Find where the given text appears and provide that cell's center as (X, Y) coordinate. 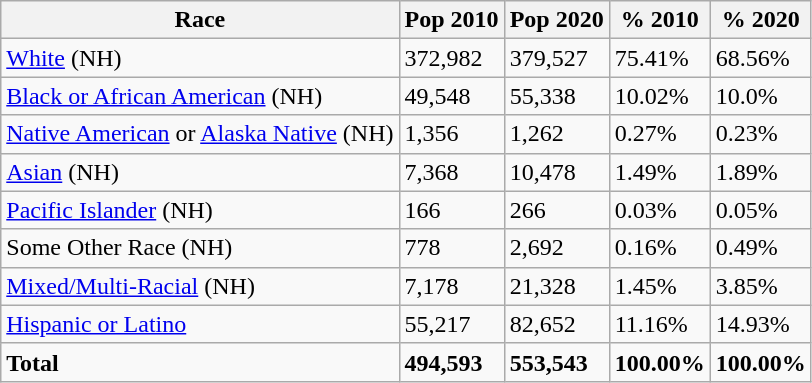
10,478 (556, 172)
Pop 2010 (452, 20)
7,368 (452, 172)
Total (200, 362)
1,356 (452, 134)
Black or African American (NH) (200, 96)
553,543 (556, 362)
21,328 (556, 286)
Pacific Islander (NH) (200, 210)
11.16% (660, 324)
266 (556, 210)
68.56% (760, 58)
Hispanic or Latino (200, 324)
Some Other Race (NH) (200, 248)
0.16% (660, 248)
% 2010 (660, 20)
10.0% (760, 96)
372,982 (452, 58)
1,262 (556, 134)
0.27% (660, 134)
0.03% (660, 210)
55,338 (556, 96)
0.23% (760, 134)
1.45% (660, 286)
Asian (NH) (200, 172)
Native American or Alaska Native (NH) (200, 134)
% 2020 (760, 20)
166 (452, 210)
Pop 2020 (556, 20)
379,527 (556, 58)
2,692 (556, 248)
55,217 (452, 324)
14.93% (760, 324)
3.85% (760, 286)
49,548 (452, 96)
778 (452, 248)
White (NH) (200, 58)
75.41% (660, 58)
10.02% (660, 96)
Race (200, 20)
1.49% (660, 172)
0.49% (760, 248)
82,652 (556, 324)
7,178 (452, 286)
494,593 (452, 362)
0.05% (760, 210)
1.89% (760, 172)
Mixed/Multi-Racial (NH) (200, 286)
